Capture the cell that displays the provided text and extract its (X, Y) central coordinate. 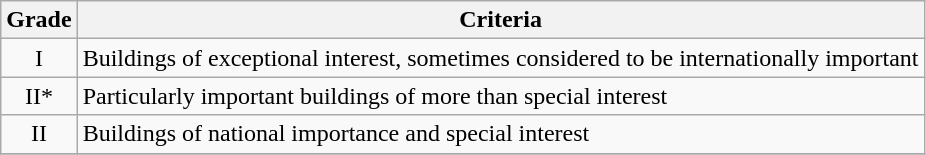
Grade (39, 20)
II (39, 134)
Criteria (500, 20)
Buildings of national importance and special interest (500, 134)
Particularly important buildings of more than special interest (500, 96)
I (39, 58)
Buildings of exceptional interest, sometimes considered to be internationally important (500, 58)
II* (39, 96)
